Return the (X, Y) coordinate for the center point of the cell that contains the specified text.  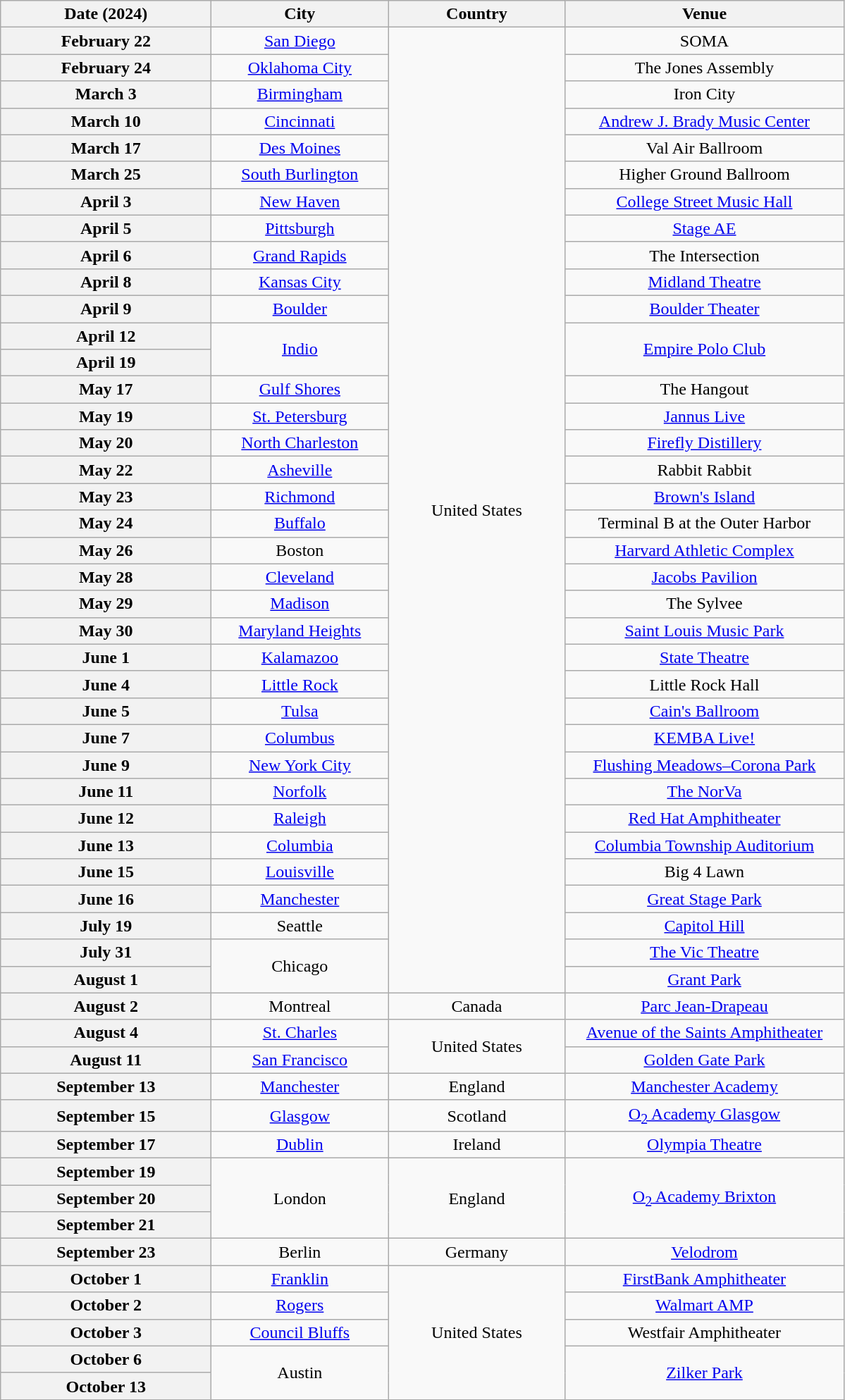
Grant Park (705, 979)
Dublin (300, 1145)
Harvard Athletic Complex (705, 550)
Kalamazoo (300, 657)
June 4 (106, 684)
March 10 (106, 121)
March 17 (106, 148)
Boston (300, 550)
June 1 (106, 657)
Olympia Theatre (705, 1145)
Buffalo (300, 524)
March 25 (106, 175)
Birmingham (300, 94)
Richmond (300, 497)
June 9 (106, 764)
Cincinnati (300, 121)
May 22 (106, 470)
February 24 (106, 68)
August 1 (106, 979)
April 8 (106, 282)
O2 Academy Glasgow (705, 1115)
Great Stage Park (705, 899)
Canada (476, 1006)
March 3 (106, 94)
Pittsburgh (300, 228)
San Diego (300, 41)
Empire Polo Club (705, 349)
April 9 (106, 309)
Indio (300, 349)
October 13 (106, 1386)
Austin (300, 1373)
Red Hat Amphitheater (705, 819)
City (300, 14)
Rogers (300, 1306)
St. Petersburg (300, 416)
Big 4 Lawn (705, 872)
New York City (300, 764)
Velodrom (705, 1252)
Grand Rapids (300, 255)
Parc Jean-Drapeau (705, 1006)
Date (2024) (106, 14)
Westfair Amphitheater (705, 1332)
June 13 (106, 845)
October 1 (106, 1279)
Jacobs Pavilion (705, 577)
Tulsa (300, 711)
St. Charles (300, 1033)
April 12 (106, 336)
Columbia Township Auditorium (705, 845)
Glasgow (300, 1115)
Boulder Theater (705, 309)
May 17 (106, 390)
Rabbit Rabbit (705, 470)
Berlin (300, 1252)
KEMBA Live! (705, 738)
Asheville (300, 470)
Brown's Island (705, 497)
Little Rock (300, 684)
May 29 (106, 604)
June 11 (106, 792)
Stage AE (705, 228)
Firefly Distillery (705, 443)
Zilker Park (705, 1373)
April 6 (106, 255)
Chicago (300, 966)
Walmart AMP (705, 1306)
Montreal (300, 1006)
September 17 (106, 1145)
SOMA (705, 41)
Little Rock Hall (705, 684)
Madison (300, 604)
August 4 (106, 1033)
May 19 (106, 416)
April 5 (106, 228)
Terminal B at the Outer Harbor (705, 524)
O2 Academy Brixton (705, 1198)
Oklahoma City (300, 68)
Cain's Ballroom (705, 711)
Manchester Academy (705, 1086)
FirstBank Amphitheater (705, 1279)
London (300, 1198)
North Charleston (300, 443)
September 15 (106, 1115)
August 11 (106, 1060)
College Street Music Hall (705, 202)
Scotland (476, 1115)
September 19 (106, 1172)
The Jones Assembly (705, 68)
Ireland (476, 1145)
Country (476, 14)
Val Air Ballroom (705, 148)
June 16 (106, 899)
Raleigh (300, 819)
Cleveland (300, 577)
September 23 (106, 1252)
The Vic Theatre (705, 953)
June 12 (106, 819)
The Hangout (705, 390)
State Theatre (705, 657)
May 24 (106, 524)
Iron City (705, 94)
September 21 (106, 1225)
June 15 (106, 872)
Norfolk (300, 792)
October 3 (106, 1332)
Franklin (300, 1279)
May 20 (106, 443)
April 19 (106, 363)
October 6 (106, 1359)
February 22 (106, 41)
September 20 (106, 1198)
Columbia (300, 845)
San Francisco (300, 1060)
Louisville (300, 872)
May 26 (106, 550)
Higher Ground Ballroom (705, 175)
June 7 (106, 738)
New Haven (300, 202)
Gulf Shores (300, 390)
May 23 (106, 497)
Kansas City (300, 282)
Columbus (300, 738)
May 30 (106, 631)
Germany (476, 1252)
Boulder (300, 309)
April 3 (106, 202)
July 19 (106, 926)
Jannus Live (705, 416)
Flushing Meadows–Corona Park (705, 764)
Council Bluffs (300, 1332)
Andrew J. Brady Music Center (705, 121)
Avenue of the Saints Amphitheater (705, 1033)
July 31 (106, 953)
The Sylvee (705, 604)
Capitol Hill (705, 926)
Midland Theatre (705, 282)
Saint Louis Music Park (705, 631)
August 2 (106, 1006)
The Intersection (705, 255)
June 5 (106, 711)
Golden Gate Park (705, 1060)
May 28 (106, 577)
South Burlington (300, 175)
Venue (705, 14)
Maryland Heights (300, 631)
September 13 (106, 1086)
Seattle (300, 926)
The NorVa (705, 792)
October 2 (106, 1306)
Des Moines (300, 148)
